For the text-containing cell, return its midpoint in (X, Y) coordinate format. 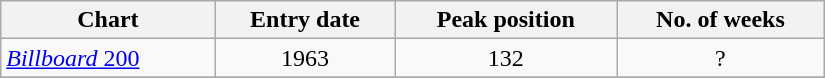
? (721, 58)
Chart (108, 20)
132 (506, 58)
Peak position (506, 20)
No. of weeks (721, 20)
Billboard 200 (108, 58)
Entry date (305, 20)
1963 (305, 58)
